Detect which cell encompasses the target text, then output its (X, Y) center coordinate. 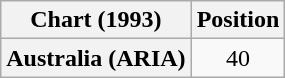
Australia (ARIA) (96, 58)
40 (238, 58)
Chart (1993) (96, 20)
Position (238, 20)
